Search for the cell housing the specified text and yield its (x, y) center coordinate. 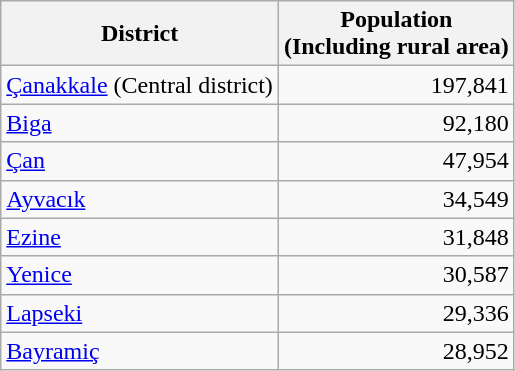
Biga (140, 123)
Çan (140, 161)
Yenice (140, 275)
29,336 (396, 313)
31,848 (396, 237)
30,587 (396, 275)
Çanakkale (Central district) (140, 85)
Ezine (140, 237)
34,549 (396, 199)
197,841 (396, 85)
Bayramiç (140, 351)
28,952 (396, 351)
Ayvacık (140, 199)
92,180 (396, 123)
District (140, 34)
47,954 (396, 161)
Population(Including rural area) (396, 34)
Lapseki (140, 313)
